Pinpoint the cell where the given text exists, returning its [x, y] midpoint coordinate. 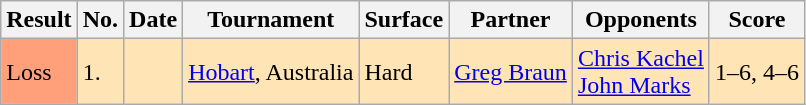
1–6, 4–6 [756, 72]
Chris Kachel John Marks [640, 72]
No. [100, 20]
Opponents [640, 20]
Score [756, 20]
Loss [39, 72]
Partner [511, 20]
1. [100, 72]
Greg Braun [511, 72]
Surface [404, 20]
Result [39, 20]
Hard [404, 72]
Hobart, Australia [271, 72]
Date [154, 20]
Tournament [271, 20]
